Capture the cell that displays the provided text and extract its [X, Y] central coordinate. 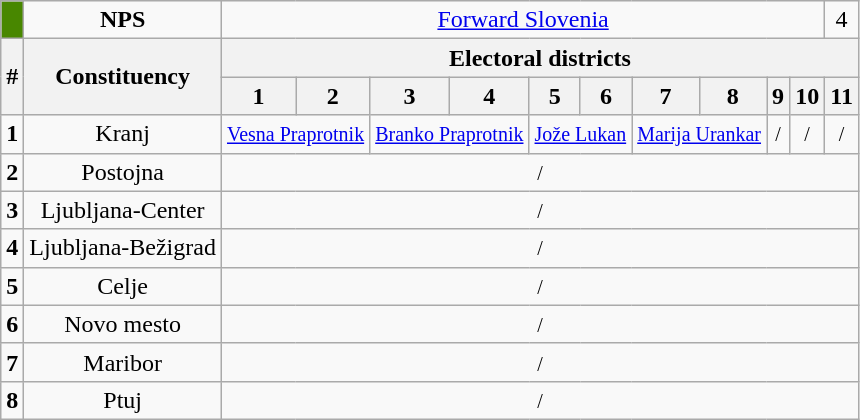
Forward Slovenia [522, 20]
Celje [123, 286]
Ljubljana-Bežigrad [123, 248]
Maribor [123, 362]
Electoral districts [540, 58]
Constituency [123, 77]
Ptuj [123, 400]
Jože Lukan [580, 134]
# [12, 77]
Marija Urankar [700, 134]
Vesna Praprotnik [295, 134]
Ljubljana-Center [123, 210]
11 [842, 96]
NPS [123, 20]
10 [808, 96]
9 [778, 96]
Novo mesto [123, 324]
Branko Praprotnik [450, 134]
Kranj [123, 134]
Postojna [123, 172]
